Output the [X, Y] coordinate of the center of the cell containing the given text.  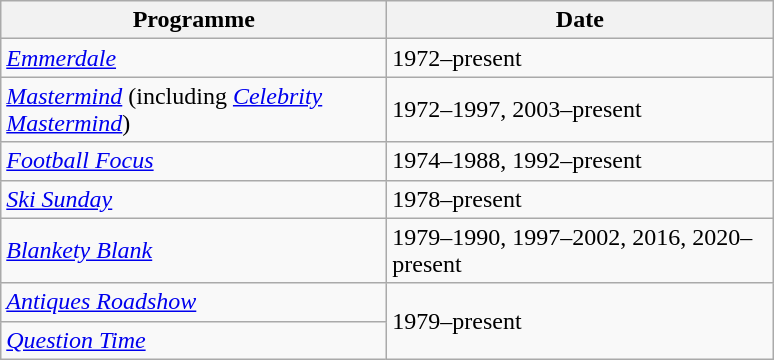
Programme [194, 20]
1972–1997, 2003–present [580, 110]
Blankety Blank [194, 250]
1979–1990, 1997–2002, 2016, 2020–present [580, 250]
Emmerdale [194, 58]
Date [580, 20]
Ski Sunday [194, 199]
Antiques Roadshow [194, 302]
Question Time [194, 340]
1979–present [580, 321]
Football Focus [194, 161]
1974–1988, 1992–present [580, 161]
1978–present [580, 199]
Mastermind (including Celebrity Mastermind) [194, 110]
1972–present [580, 58]
